Identify which cell holds the provided text, then report its (x, y) central coordinate. 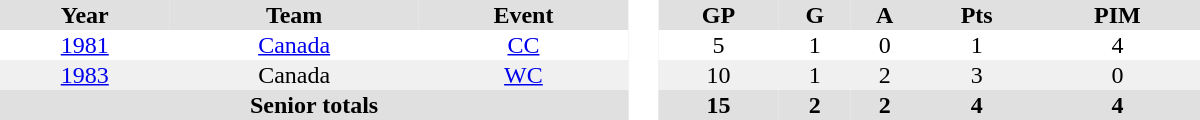
Year (85, 15)
G (815, 15)
1981 (85, 45)
CC (524, 45)
3 (976, 75)
PIM (1118, 15)
1983 (85, 75)
Team (294, 15)
Pts (976, 15)
5 (718, 45)
WC (524, 75)
Senior totals (314, 105)
15 (718, 105)
10 (718, 75)
Event (524, 15)
GP (718, 15)
A (885, 15)
